Extract the (X, Y) coordinate from the center of the cell holding the provided text.  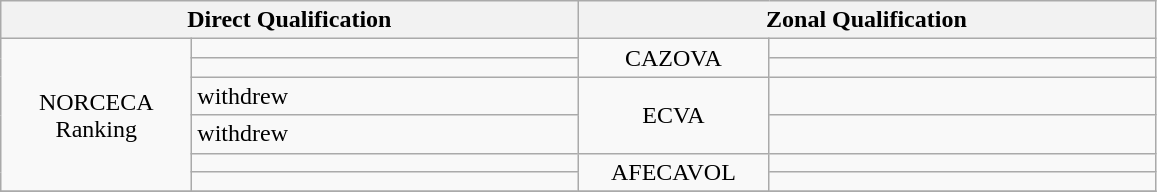
ECVA (674, 115)
CAZOVA (674, 58)
NORCECA Ranking (96, 115)
AFECAVOL (674, 172)
Direct Qualification (290, 20)
Zonal Qualification (866, 20)
